For the text-containing cell, return its midpoint in (x, y) coordinate format. 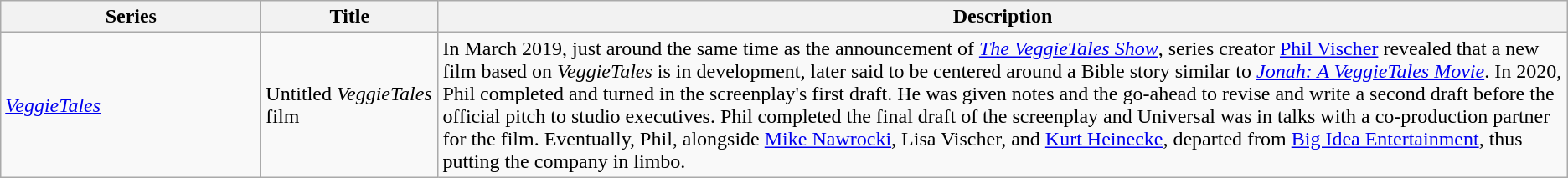
Untitled VeggieTales film (350, 105)
Description (1003, 17)
Title (350, 17)
Series (131, 17)
VeggieTales (131, 105)
